Identify which cell holds the provided text, then report its (X, Y) central coordinate. 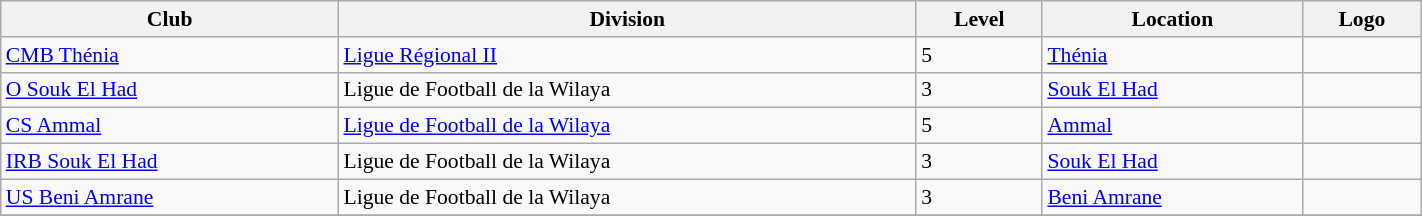
CS Ammal (170, 126)
Division (627, 19)
Logo (1362, 19)
O Souk El Had (170, 90)
Level (979, 19)
Location (1172, 19)
Thénia (1172, 55)
Ammal (1172, 126)
Club (170, 19)
US Beni Amrane (170, 197)
IRB Souk El Had (170, 162)
CMB Thénia (170, 55)
Beni Amrane (1172, 197)
Ligue Régional II (627, 55)
